Search for the cell housing the specified text and yield its [X, Y] center coordinate. 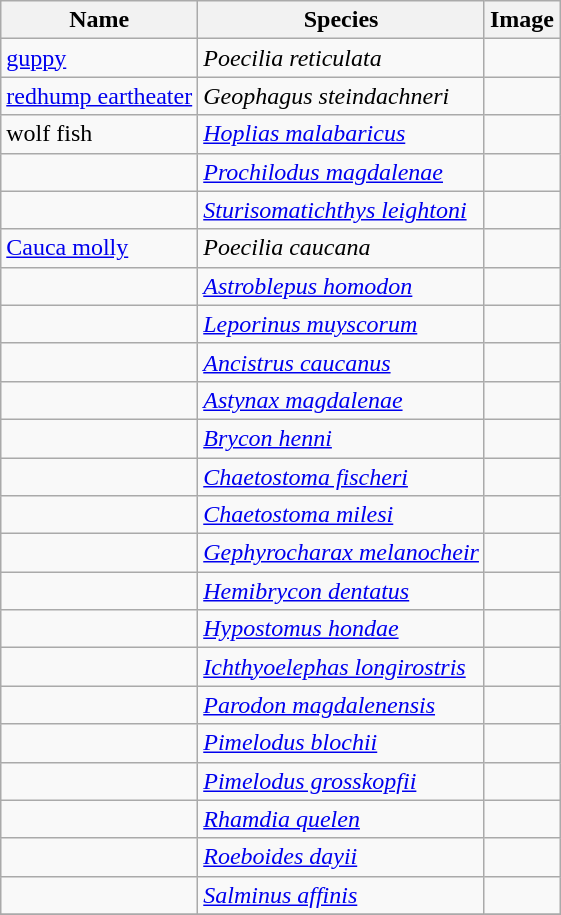
Salminus affinis [342, 895]
Chaetostoma fischeri [342, 477]
Geophagus steindachneri [342, 96]
Hemibrycon dentatus [342, 591]
Gephyrocharax melanocheir [342, 553]
Pimelodus blochii [342, 743]
Chaetostoma milesi [342, 515]
Parodon magdalenensis [342, 705]
guppy [100, 58]
wolf fish [100, 134]
Hoplias malabaricus [342, 134]
Astynax magdalenae [342, 400]
Leporinus muyscorum [342, 324]
Hypostomus hondae [342, 629]
Prochilodus magdalenae [342, 172]
Name [100, 20]
Roeboides dayii [342, 857]
Brycon henni [342, 438]
Ancistrus caucanus [342, 362]
Poecilia caucana [342, 248]
Sturisomatichthys leightoni [342, 210]
Ichthyoelephas longirostris [342, 667]
Species [342, 20]
Astroblepus homodon [342, 286]
Cauca molly [100, 248]
Rhamdia quelen [342, 819]
Image [522, 20]
redhump eartheater [100, 96]
Pimelodus grosskopfii [342, 781]
Poecilia reticulata [342, 58]
